Pinpoint the cell where the given text exists, returning its (X, Y) midpoint coordinate. 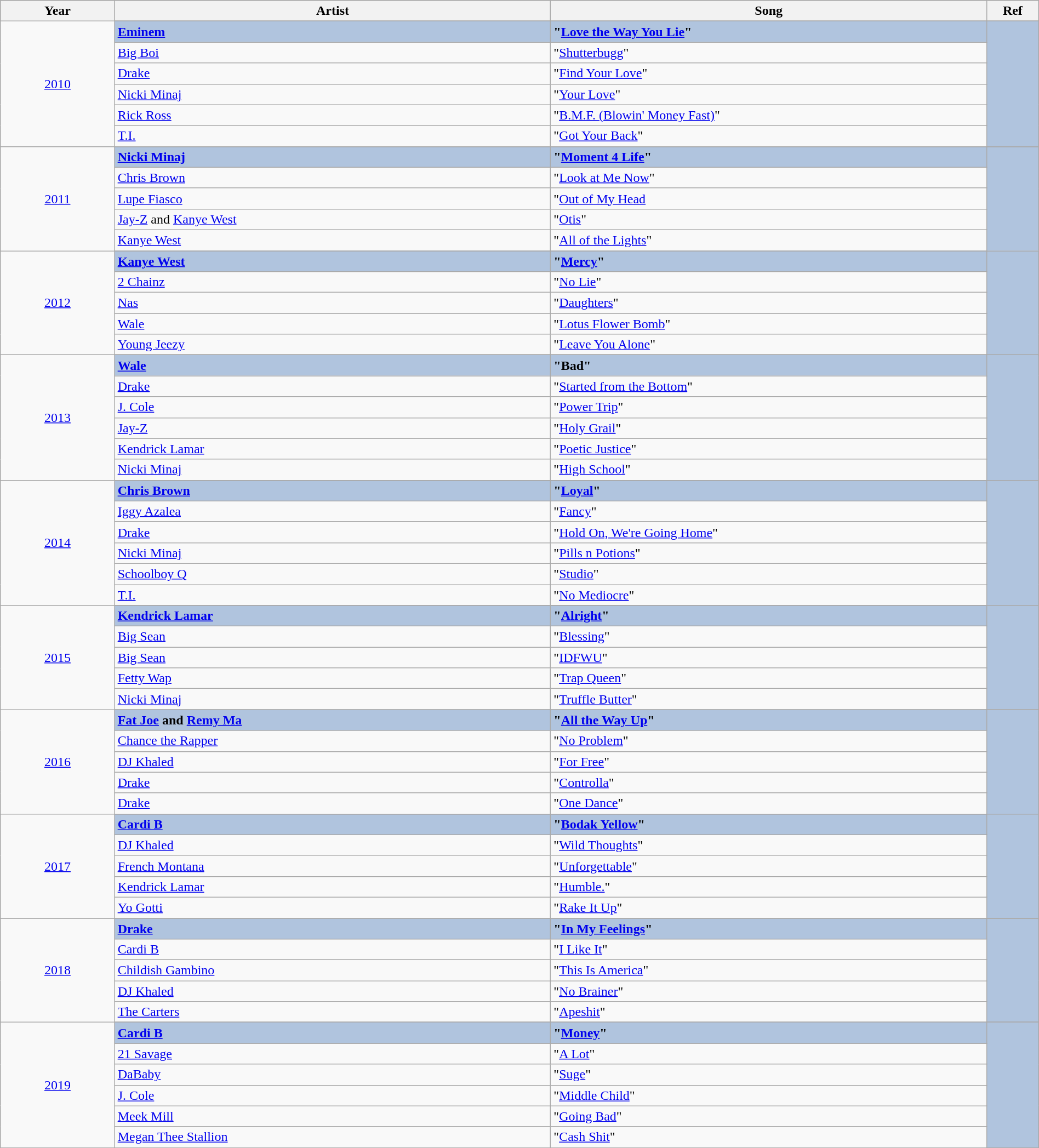
Jay-Z (333, 428)
"Controlla" (769, 783)
"All of the Lights" (769, 240)
"Studio" (769, 574)
2016 (58, 762)
"Rake It Up" (769, 907)
"Your Love" (769, 94)
"Holy Grail" (769, 428)
Artist (333, 11)
"Poetic Justice" (769, 449)
"Hold On, We're Going Home" (769, 532)
"Middle Child" (769, 1095)
"Going Bad" (769, 1116)
"Blessing" (769, 637)
French Montana (333, 866)
"A Lot" (769, 1054)
"B.M.F. (Blowin' Money Fast)" (769, 115)
"Apeshit" (769, 1012)
Song (769, 11)
"Lotus Flower Bomb" (769, 324)
"Suge" (769, 1075)
21 Savage (333, 1054)
"This Is America" (769, 970)
"Loyal" (769, 490)
"Leave You Alone" (769, 345)
"Wild Thoughts" (769, 845)
DaBaby (333, 1075)
2014 (58, 542)
Chance the Rapper (333, 741)
"Otis" (769, 219)
"Trap Queen" (769, 678)
Young Jeezy (333, 345)
"All the Way Up" (769, 720)
"Humble." (769, 887)
"Daughters" (769, 303)
"Pills n Potions" (769, 553)
"No Brainer" (769, 991)
"One Dance" (769, 803)
Megan Thee Stallion (333, 1137)
2010 (58, 84)
"Mercy" (769, 261)
"Fancy" (769, 511)
"Bad" (769, 365)
"Started from the Bottom" (769, 386)
Schoolboy Q (333, 574)
"Money" (769, 1033)
2019 (58, 1085)
"Out of My Head (769, 198)
"No Lie" (769, 282)
"Alright" (769, 616)
Nas (333, 303)
"Cash Shit" (769, 1137)
"IDFWU" (769, 658)
Yo Gotti (333, 907)
Fat Joe and Remy Ma (333, 720)
2 Chainz (333, 282)
"Love the Way You Lie" (769, 32)
"I Like It" (769, 950)
Fetty Wap (333, 678)
"No Mediocre" (769, 595)
Eminem (333, 32)
2015 (58, 658)
"High School" (769, 470)
"Truffle Butter" (769, 699)
"No Problem" (769, 741)
"Bodak Yellow" (769, 824)
Year (58, 11)
"In My Feelings" (769, 929)
Ref (1013, 11)
"Unforgettable" (769, 866)
2011 (58, 198)
"For Free" (769, 762)
Big Boi (333, 53)
2012 (58, 303)
The Carters (333, 1012)
2018 (58, 970)
"Power Trip" (769, 407)
Meek Mill (333, 1116)
"Got Your Back" (769, 136)
Jay-Z and Kanye West (333, 219)
Rick Ross (333, 115)
Childish Gambino (333, 970)
Lupe Fiasco (333, 198)
2013 (58, 418)
"Find Your Love" (769, 73)
2017 (58, 866)
"Shutterbugg" (769, 53)
"Look at Me Now" (769, 178)
"Moment 4 Life" (769, 157)
Iggy Azalea (333, 511)
